Pinpoint the cell where the given text exists, returning its (x, y) midpoint coordinate. 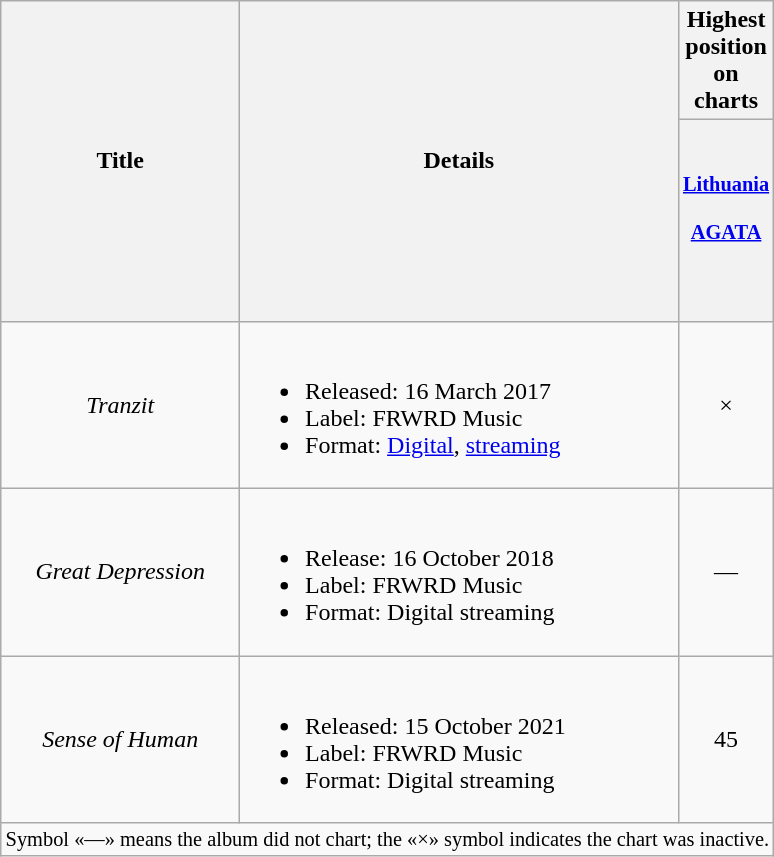
Great Depression (120, 572)
Details (460, 162)
Released: 16 March 2017Label: FRWRD MusicFormat: Digital, streaming (460, 404)
— (726, 572)
LithuaniaAGATA (726, 221)
Tranzit (120, 404)
Sense of Human (120, 740)
Released: 15 October 2021Label: FRWRD MusicFormat: Digital streaming (460, 740)
Symbol «—» means the album did not chart; the «×» symbol indicates the chart was inactive. (388, 840)
× (726, 404)
Title (120, 162)
45 (726, 740)
Release: 16 October 2018Label: FRWRD MusicFormat: Digital streaming (460, 572)
Highest position on charts (726, 60)
